For the text-containing cell, return its midpoint in [X, Y] coordinate format. 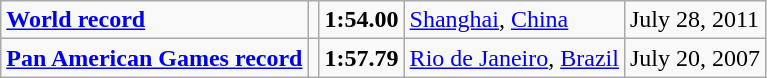
1:54.00 [362, 20]
World record [154, 20]
Shanghai, China [514, 20]
1:57.79 [362, 58]
Rio de Janeiro, Brazil [514, 58]
Pan American Games record [154, 58]
July 28, 2011 [694, 20]
July 20, 2007 [694, 58]
